Detect which cell encompasses the target text, then output its [x, y] center coordinate. 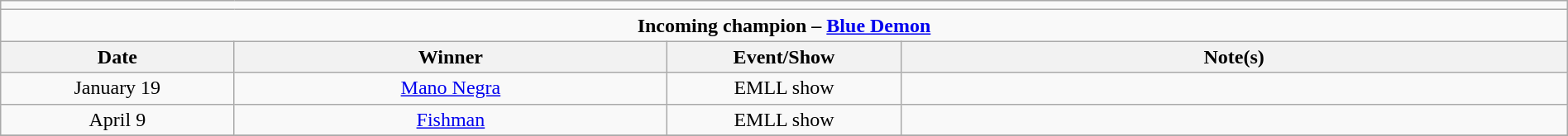
Fishman [451, 120]
Mano Negra [451, 88]
Incoming champion – Blue Demon [784, 26]
April 9 [117, 120]
Note(s) [1234, 57]
Winner [451, 57]
Event/Show [784, 57]
Date [117, 57]
January 19 [117, 88]
